Return (X, Y) of the center of cell containing provided text 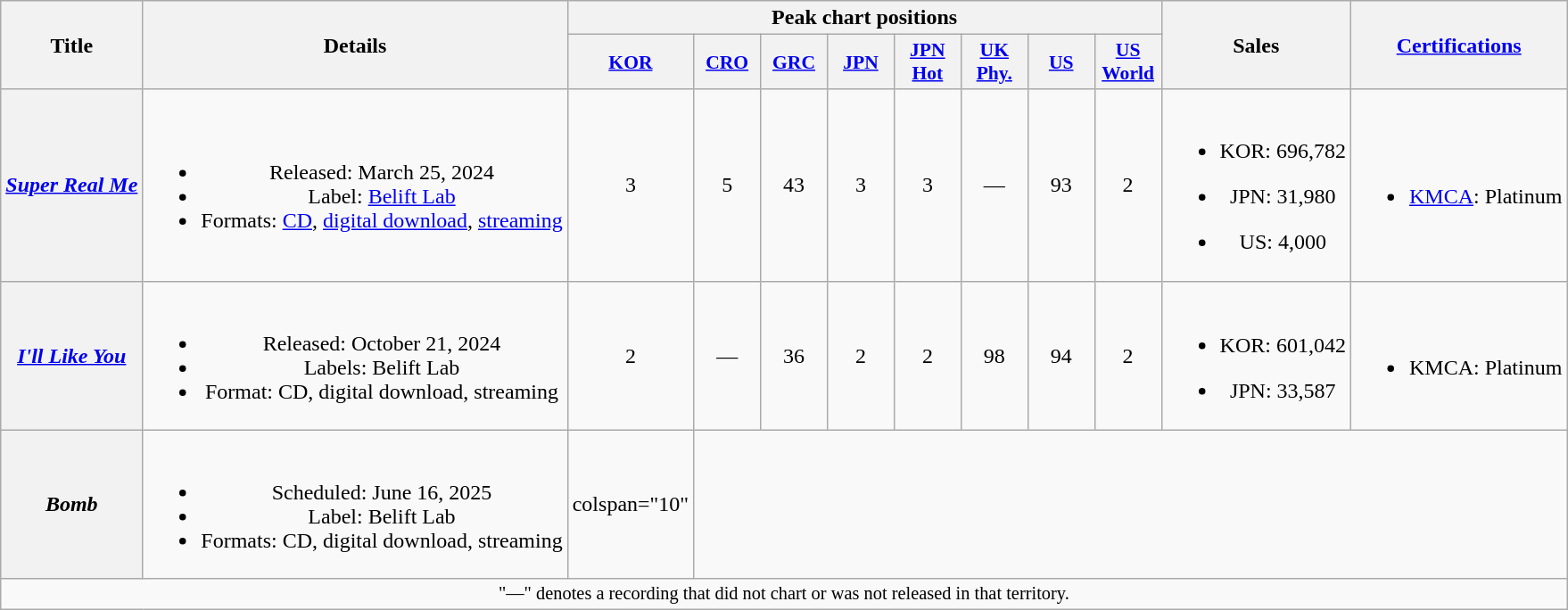
Sales (1256, 45)
KOR: 601,042JPN: 33,587 (1256, 355)
JPN (862, 62)
colspan="10" (631, 505)
KOR (631, 62)
93 (1061, 185)
Released: October 21, 2024Labels: Belift LabFormat: CD, digital download, streaming (355, 355)
Peak chart positions (864, 18)
98 (994, 355)
Title (71, 45)
5 (728, 185)
JPNHot (928, 62)
Certifications (1458, 45)
UKPhy. (994, 62)
CRO (728, 62)
USWorld (1127, 62)
US (1061, 62)
43 (794, 185)
36 (794, 355)
94 (1061, 355)
I'll Like You (71, 355)
Bomb (71, 505)
"—" denotes a recording that did not chart or was not released in that territory. (784, 594)
Released: March 25, 2024Label: Belift LabFormats: CD, digital download, streaming (355, 185)
Details (355, 45)
KOR: 696,782JPN: 31,980US: 4,000 (1256, 185)
GRC (794, 62)
Super Real Me (71, 185)
Scheduled: June 16, 2025Label: Belift LabFormats: CD, digital download, streaming (355, 505)
